Provide the (X, Y) coordinate of the cell's center where the given text is located.  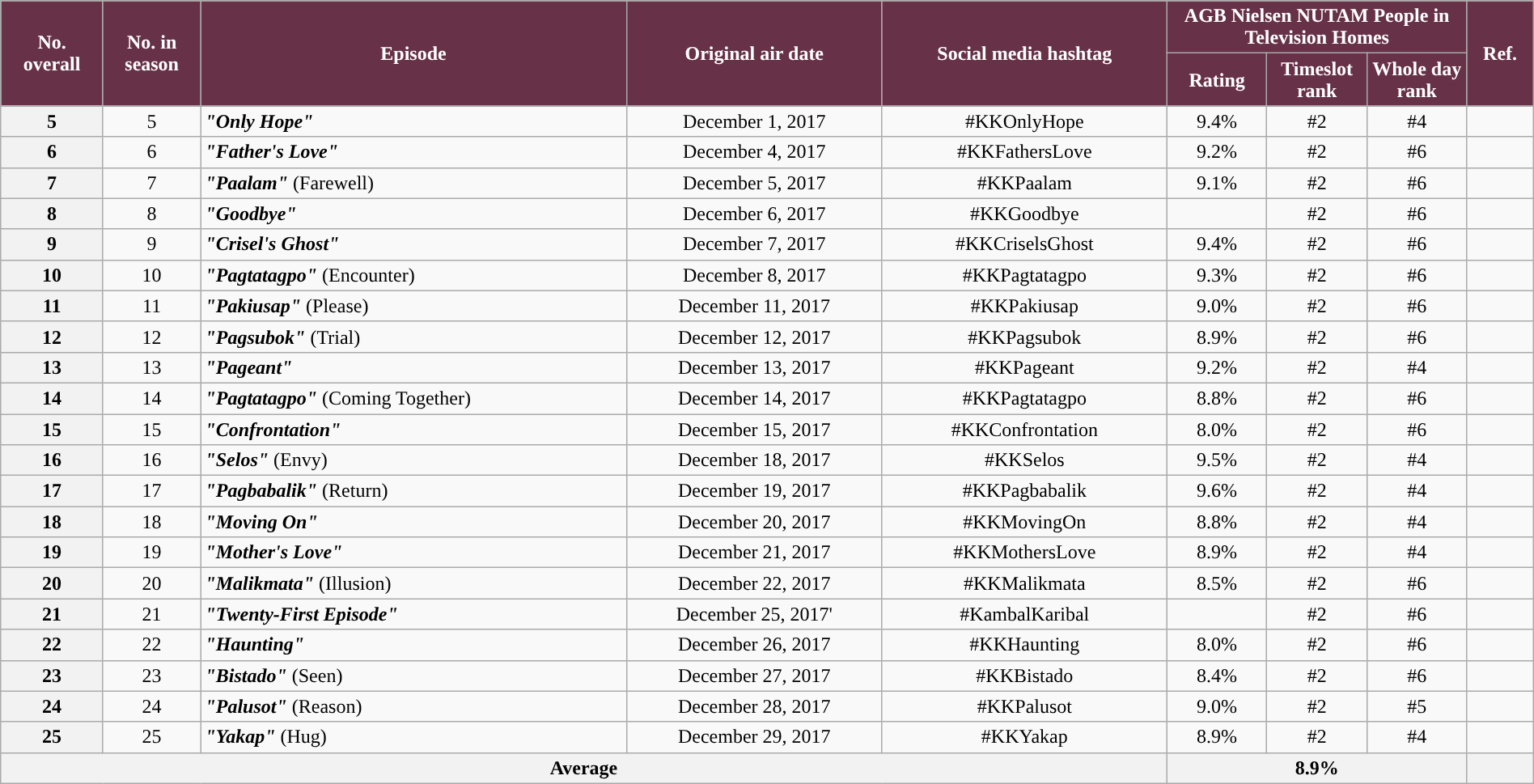
#KKSelos (1024, 460)
#KKOnlyHope (1024, 121)
"Twenty-First Episode" (413, 614)
#KKPakiusap (1024, 306)
December 20, 2017 (754, 522)
December 14, 2017 (754, 398)
#5 (1417, 706)
Average (584, 768)
"Pagsubok" (Trial) (413, 337)
Timeslotrank (1317, 79)
"Bistado" (Seen) (413, 676)
December 22, 2017 (754, 583)
9.1% (1217, 183)
"Confrontation" (413, 430)
"Palusot" (Reason) (413, 706)
December 18, 2017 (754, 460)
December 25, 2017' (754, 614)
December 5, 2017 (754, 183)
9.3% (1217, 275)
"Crisel's Ghost" (413, 244)
#KKFathersLove (1024, 152)
"Pagtatagpo" (Encounter) (413, 275)
December 28, 2017 (754, 706)
#KKPageant (1024, 367)
No. inseason (151, 53)
#KKPaalam (1024, 183)
"Mother's Love" (413, 553)
December 21, 2017 (754, 553)
December 26, 2017 (754, 645)
#KKYakap (1024, 737)
December 29, 2017 (754, 737)
December 27, 2017 (754, 676)
8.4% (1217, 676)
December 11, 2017 (754, 306)
December 7, 2017 (754, 244)
#KKPagbabalik (1024, 491)
"Pagtatagpo" (Coming Together) (413, 398)
#KKMalikmata (1024, 583)
December 6, 2017 (754, 214)
No.overall (52, 53)
December 13, 2017 (754, 367)
"Malikmata" (Illusion) (413, 583)
December 8, 2017 (754, 275)
8.5% (1217, 583)
#KKPalusot (1024, 706)
"Haunting" (413, 645)
#KKBistado (1024, 676)
9.5% (1217, 460)
#KKPagsubok (1024, 337)
#KKCriselsGhost (1024, 244)
Ref. (1500, 53)
"Pagbabalik" (Return) (413, 491)
Whole dayrank (1417, 79)
#KKMothersLove (1024, 553)
#KKGoodbye (1024, 214)
December 4, 2017 (754, 152)
"Goodbye" (413, 214)
#KKConfrontation (1024, 430)
"Father's Love" (413, 152)
December 19, 2017 (754, 491)
Episode (413, 53)
"Paalam" (Farewell) (413, 183)
Rating (1217, 79)
"Yakap" (Hug) (413, 737)
#KambalKaribal (1024, 614)
Original air date (754, 53)
9.6% (1217, 491)
"Pageant" (413, 367)
AGB Nielsen NUTAM People in Television Homes (1317, 28)
"Only Hope" (413, 121)
"Selos" (Envy) (413, 460)
December 15, 2017 (754, 430)
"Moving On" (413, 522)
December 12, 2017 (754, 337)
"Pakiusap" (Please) (413, 306)
#KKHaunting (1024, 645)
Social media hashtag (1024, 53)
#KKMovingOn (1024, 522)
December 1, 2017 (754, 121)
